Capture the cell that displays the provided text and extract its [x, y] central coordinate. 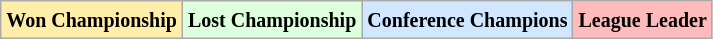
League Leader [642, 20]
Won Championship [92, 20]
Conference Champions [468, 20]
Lost Championship [272, 20]
